Return [x, y] of the center of cell containing provided text 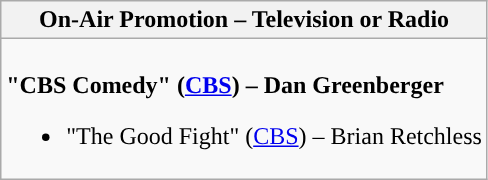
"CBS Comedy" (CBS) – Dan Greenberger"The Good Fight" (CBS) – Brian Retchless [244, 109]
On-Air Promotion – Television or Radio [244, 20]
